Find where the given text appears and provide that cell's center as (X, Y) coordinate. 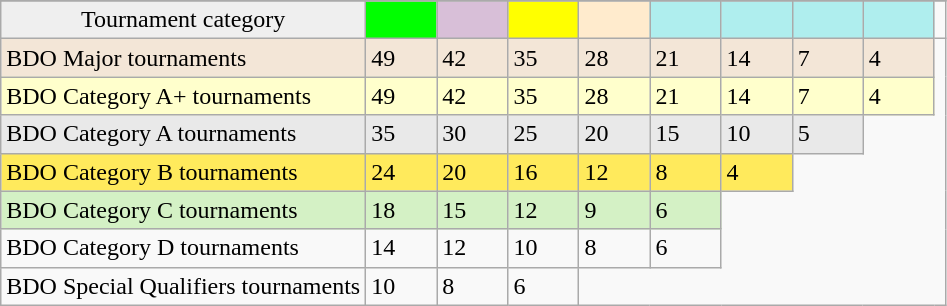
BDO Category A+ tournaments (184, 96)
5 (828, 134)
BDO Category A tournaments (184, 134)
18 (402, 210)
9 (614, 210)
BDO Category C tournaments (184, 210)
24 (402, 172)
30 (472, 134)
BDO Special Qualifiers tournaments (184, 286)
25 (544, 134)
Tournament category (184, 20)
BDO Category D tournaments (184, 248)
16 (544, 172)
BDO Category B tournaments (184, 172)
BDO Major tournaments (184, 58)
